Return the [X, Y] coordinate for the center point of the cell that contains the specified text.  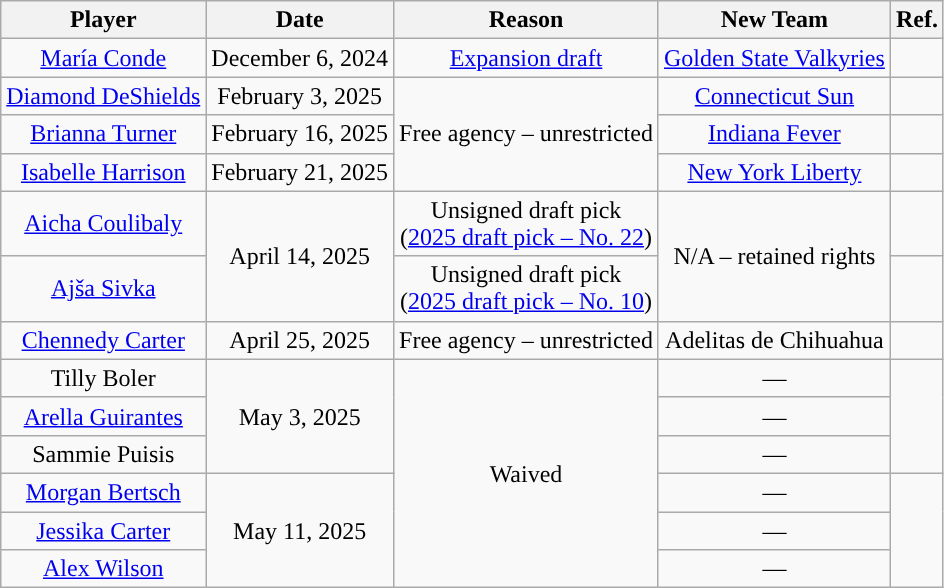
Unsigned draft pick(2025 draft pick – No. 10) [526, 288]
Arella Guirantes [104, 416]
New York Liberty [774, 172]
Chennedy Carter [104, 340]
Connecticut Sun [774, 96]
Aicha Coulibaly [104, 224]
Reason [526, 20]
María Conde [104, 58]
Adelitas de Chihuahua [774, 340]
N/A – retained rights [774, 256]
February 16, 2025 [300, 134]
Waived [526, 473]
April 14, 2025 [300, 256]
Isabelle Harrison [104, 172]
February 21, 2025 [300, 172]
New Team [774, 20]
Expansion draft [526, 58]
Diamond DeShields [104, 96]
Date [300, 20]
Brianna Turner [104, 134]
Ref. [916, 20]
May 11, 2025 [300, 530]
Ajša Sivka [104, 288]
April 25, 2025 [300, 340]
Morgan Bertsch [104, 492]
Tilly Boler [104, 378]
Player [104, 20]
Golden State Valkyries [774, 58]
May 3, 2025 [300, 416]
Jessika Carter [104, 531]
December 6, 2024 [300, 58]
Indiana Fever [774, 134]
Sammie Puisis [104, 454]
February 3, 2025 [300, 96]
Unsigned draft pick(2025 draft pick – No. 22) [526, 224]
Alex Wilson [104, 569]
